Find where the given text appears and provide that cell's center as (X, Y) coordinate. 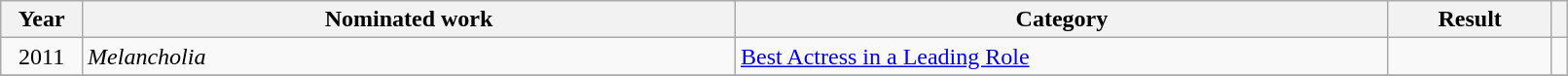
Melancholia (409, 57)
Nominated work (409, 19)
Result (1470, 19)
Year (42, 19)
Best Actress in a Leading Role (1061, 57)
Category (1061, 19)
2011 (42, 57)
